Return (x, y) of the center of cell containing provided text 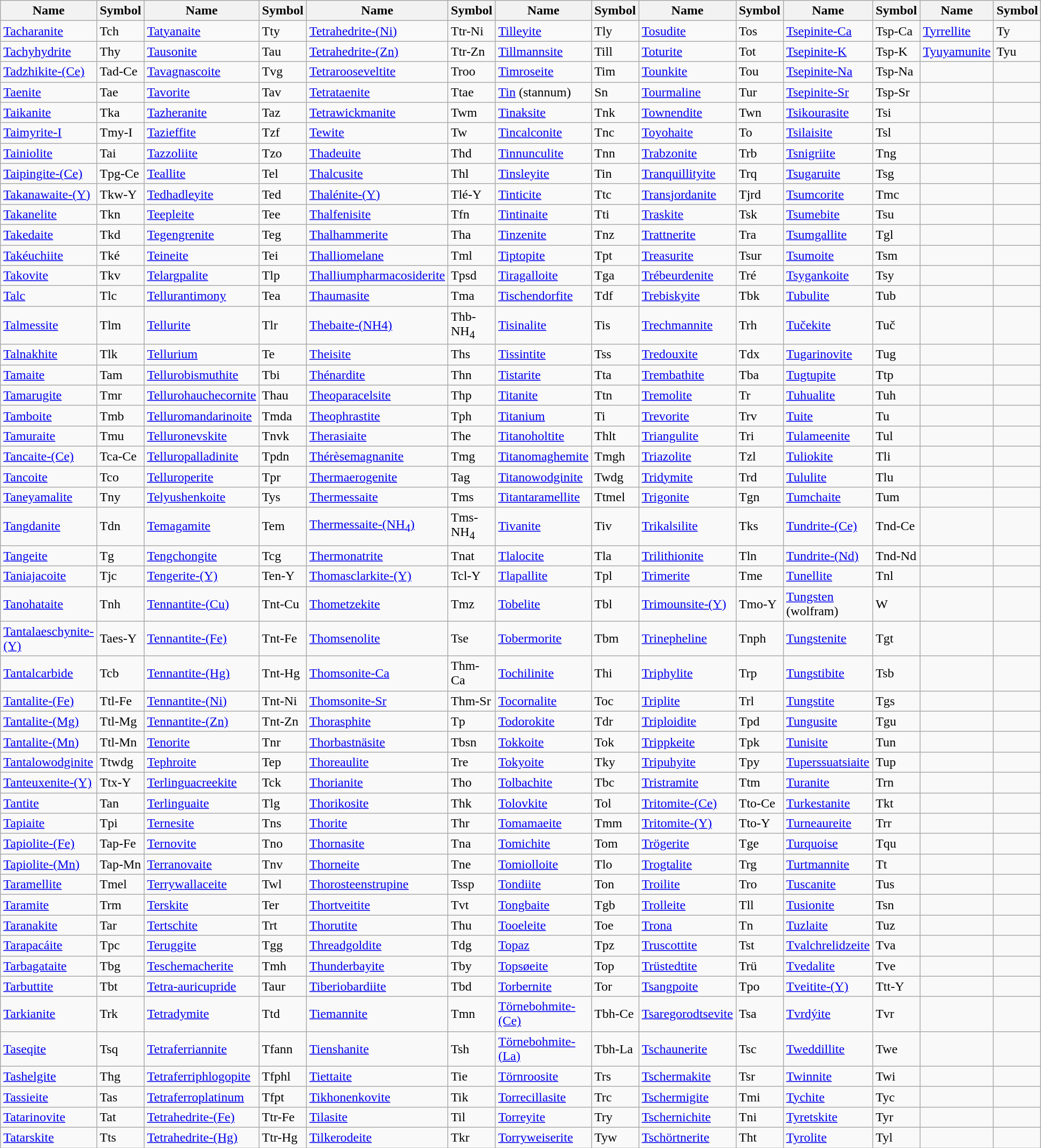
Trébeurdenite (688, 276)
Tbg (120, 966)
Thorianite (377, 782)
Ttr-Zn (472, 51)
Tré (759, 276)
Tondiite (544, 885)
Tuč (896, 326)
Tsn (896, 905)
Tna (472, 844)
Tangeite (49, 556)
Triplite (688, 701)
Tetraferriphlogopite (201, 1076)
Tsh (472, 1048)
Tfn (472, 214)
Thorosteenstrupine (377, 885)
Tzf (283, 133)
Tusionite (828, 905)
Telluromandarinoite (201, 416)
Tsepinite-K (828, 51)
Trp (759, 674)
Ttmel (615, 497)
Tdf (615, 296)
Tsepinite-Na (828, 72)
Tht (759, 1137)
Tar (120, 925)
Thaumasite (377, 296)
Tpl (615, 576)
Takéuchiite (49, 255)
Ttr-Ni (472, 31)
Tgb (615, 905)
Tubulite (828, 296)
Tenorite (201, 742)
Tur (759, 92)
Trembathite (688, 375)
Tsy (896, 276)
Tvr (896, 1014)
Tug (896, 354)
Tlr (283, 326)
Tantalaeschynite-(Y) (49, 638)
Tkr (472, 1137)
Ti (615, 416)
Tsp-Sr (896, 92)
Tg (120, 556)
Trm (120, 905)
Tol (615, 803)
Trippkeite (688, 742)
Tangdanite (49, 527)
Tbd (472, 986)
Tungstibite (828, 674)
Tantalite-(Mg) (49, 721)
Trt (283, 925)
Tll (759, 905)
Sn (615, 92)
Taseqite (49, 1048)
Tokyoite (544, 762)
Tritomite-(Ce) (688, 803)
Trilithionite (688, 556)
Trimounsite-(Y) (688, 604)
Troo (472, 72)
Tincalconite (544, 133)
Tuhualite (828, 395)
Tedhadleyite (201, 194)
Tazzoliite (201, 153)
Theoparacelsite (377, 395)
Tli (896, 456)
Tro (759, 885)
Triazolite (688, 456)
Tbk (759, 296)
Tml (472, 255)
Tsygankoite (828, 276)
Tlm (120, 326)
Thm-Ca (472, 674)
Tsepinite-Sr (828, 92)
Tetrahedrite-(Zn) (377, 51)
Trc (615, 1097)
Thn (472, 375)
Tetradymite (201, 1014)
Tga (615, 276)
Tly (615, 31)
Teruggite (201, 946)
Tumchaite (828, 497)
Tgu (896, 721)
Tpsd (472, 276)
Tla (615, 556)
Tgt (896, 638)
Tok (615, 742)
Tse (472, 638)
Torrecillasite (544, 1097)
Trs (615, 1076)
Tvrdýite (828, 1014)
Thk (472, 803)
Topsøeite (544, 966)
Takanawaite-(Y) (49, 194)
Thg (120, 1076)
Till (615, 51)
Tveitite-(Y) (828, 986)
Tausonite (201, 51)
Thorneite (377, 864)
Tetraferroplatinum (201, 1097)
Tsi (896, 112)
Tpo (759, 986)
Tky (615, 762)
Tundrite-(Ce) (828, 527)
Tas (120, 1097)
Tsumoite (828, 255)
Tuite (828, 416)
Thl (472, 173)
Tunellite (828, 576)
Twm (472, 112)
Tritomite-(Y) (688, 824)
Trd (759, 477)
Tae (120, 92)
Taimyrite-I (49, 133)
Ttx-Y (120, 782)
Trüstedtite (688, 966)
Turanite (828, 782)
Tel (283, 173)
Tyw (615, 1137)
Tdx (759, 354)
Tsp-Na (896, 72)
Taramellite (49, 885)
Thorutite (377, 925)
Tantalowodginite (49, 762)
Tta (615, 375)
Tripuhyite (688, 762)
Titanomaghemite (544, 456)
Toe (615, 925)
Ttr-Hg (283, 1137)
Turkestanite (828, 803)
Tapiolite-(Mn) (49, 864)
Tou (759, 72)
Tsp-Ca (896, 31)
Thénardite (377, 375)
Tul (896, 436)
Thomasclarkite-(Y) (377, 576)
Tem (283, 527)
Tve (896, 966)
Tashelgite (49, 1076)
Trü (759, 966)
Tnh (120, 604)
Tkv (120, 276)
Terranovaite (201, 864)
Tap-Fe (120, 844)
Tie (472, 1076)
Tertschite (201, 925)
Thermonatrite (377, 556)
Thorite (377, 824)
Thermessaite (377, 497)
Tranquillityite (688, 173)
Tilkerodeite (377, 1137)
Thunderbayite (377, 966)
Tistarite (544, 375)
Tantalite-(Mn) (49, 742)
Tugarinovite (828, 354)
Tyu (1017, 51)
Tsu (896, 214)
Trattnerite (688, 235)
Tischendorfite (544, 296)
Tephroite (201, 762)
Tellurite (201, 326)
Tschernichite (688, 1117)
Talnakhite (49, 354)
Tap-Mn (120, 864)
Tgs (896, 701)
Toyohaite (688, 133)
Tassieite (49, 1097)
Tmo-Y (759, 604)
Tadzhikite-(Ce) (49, 72)
Tarbuttite (49, 986)
Tgg (283, 946)
Teallite (201, 173)
Thermaerogenite (377, 477)
Tto-Y (759, 824)
Tyr (896, 1117)
Tssp (472, 885)
Tokkoite (544, 742)
Tlu (896, 477)
Tnvk (283, 436)
Tinticite (544, 194)
Thalliomelane (377, 255)
Tnd-Ce (896, 527)
Taur (283, 986)
Ted (283, 194)
Tsepinite-Ca (828, 31)
Thomsonite-Ca (377, 674)
Tmda (283, 416)
Trv (759, 416)
Tty (283, 31)
Tounkite (688, 72)
Tbc (615, 782)
Theisite (377, 354)
Tad-Ce (120, 72)
Thomsenolite (377, 638)
Tti (615, 214)
Turneaureite (828, 824)
Toturite (688, 51)
Twdg (615, 477)
Twe (896, 1048)
Tnl (896, 576)
Titantaramellite (544, 497)
Tristramite (688, 782)
Trinepheline (688, 638)
Tyc (896, 1097)
Thorikosite (377, 803)
Tea (283, 296)
Tweddillite (828, 1048)
Tnd-Nd (896, 556)
Thalhammerite (377, 235)
Tolbachite (544, 782)
Thlt (615, 436)
Twi (896, 1076)
Tum (896, 497)
Tlé-Y (472, 194)
Trimerite (688, 576)
Tom (615, 844)
Takanelite (49, 214)
Ttl-Mn (120, 742)
Tiemannite (377, 1014)
Terskite (201, 905)
Tiv (615, 527)
Tinaksite (544, 112)
Tkd (120, 235)
Tin (stannum) (544, 92)
Tco (120, 477)
Tuperssuatsiaite (828, 762)
Tsp-K (896, 51)
Tnph (759, 638)
Tilasite (377, 1117)
Tpz (615, 946)
Tiragalloite (544, 276)
Tee (283, 214)
Ttl-Fe (120, 701)
Twinnite (828, 1076)
Tho (472, 782)
Timroseite (544, 72)
Tnn (615, 153)
Triploidite (688, 721)
Tapiolite-(Fe) (49, 844)
Tva (896, 946)
Tanteuxenite-(Y) (49, 782)
Trechmannite (688, 326)
Tamuraite (49, 436)
Tln (759, 556)
Thr (472, 824)
Tmg (472, 456)
Tlc (120, 296)
Tus (896, 885)
Taniajacoite (49, 576)
Tms-NH4 (472, 527)
Tamboite (49, 416)
W (896, 604)
Tachyhydrite (49, 51)
Triangulite (688, 436)
Tpg-Ce (120, 173)
Tnr (283, 742)
Tuz (896, 925)
Tremolite (688, 395)
Tapiaite (49, 824)
Tridymite (688, 477)
Tinsleyite (544, 173)
Tsnigriite (828, 153)
Trebiskyite (688, 296)
Tbm (615, 638)
Tng (896, 153)
Tuliokite (828, 456)
Tarkianite (49, 1014)
Tsm (896, 255)
Tmm (615, 824)
Tlo (615, 864)
To (759, 133)
Tns (283, 824)
Tzl (759, 456)
Tbh-Ce (615, 1014)
Tatarskite (49, 1137)
Tan (120, 803)
Tat (120, 1117)
Twl (283, 885)
Ths (472, 354)
Tnz (615, 235)
Tnt-Hg (283, 674)
Tup (896, 762)
Tmh (283, 966)
Tungusite (828, 721)
Tvedalite (828, 966)
Tri (759, 436)
Thb-NH4 (472, 326)
Tilleyite (544, 31)
Tissintite (544, 354)
Tegengrenite (201, 235)
Ttp (896, 375)
Tongbaite (544, 905)
Tancoite (49, 477)
Tsaregorodtsevite (688, 1014)
Tbl (615, 604)
Törnroosite (544, 1076)
Tazieffite (201, 133)
Tschaunerite (688, 1048)
Tetrahedrite-(Hg) (201, 1137)
Tobelite (544, 604)
Tis (615, 326)
Tbh-La (615, 1048)
Trolleite (688, 905)
Tiptopite (544, 255)
Tma (472, 296)
Tellurantimony (201, 296)
Tavagnascoite (201, 72)
Tn (759, 925)
Törnebohmite-(La) (544, 1048)
Temagamite (201, 527)
Thorbastnäsite (377, 742)
Tub (896, 296)
Tetrataenite (377, 92)
Tp (472, 721)
Trikalsilite (688, 527)
Tlp (283, 276)
Te (283, 354)
Treasurite (688, 255)
Tetraferriannite (201, 1048)
Thomsonite-Sr (377, 701)
Tkn (120, 214)
Tooeleite (544, 925)
Tantite (49, 803)
Thermessaite-(NH4) (377, 527)
Teg (283, 235)
Tkw-Y (120, 194)
Tychite (828, 1097)
Terlinguacreekite (201, 782)
Tne (472, 864)
Tni (759, 1117)
Tsugaruite (828, 173)
Truscottite (688, 946)
Tsg (896, 173)
Tetrahedrite-(Ni) (377, 31)
Tzo (283, 153)
Tnat (472, 556)
Tch (120, 31)
Tlg (283, 803)
Tmn (472, 1014)
Tsr (759, 1076)
Tlapallite (544, 576)
Tsumebite (828, 214)
Ternesite (201, 824)
Tha (472, 235)
Ten-Y (283, 576)
Thometzekite (377, 604)
Takedaite (49, 235)
Tbt (120, 986)
Tca-Ce (120, 456)
Tacharanite (49, 31)
Tké (120, 255)
Tjc (120, 576)
Tsq (120, 1048)
Tancaite-(Ce) (49, 456)
Ttt-Y (896, 986)
Tnv (283, 864)
Triphylite (688, 674)
Theophrastite (377, 416)
Tikhonenkovite (377, 1097)
Tocornalite (544, 701)
Tourmaline (688, 92)
Tuzlaite (828, 925)
Taramite (49, 905)
Tobermorite (544, 638)
The (472, 436)
Tvt (472, 905)
Trk (120, 1014)
Trogtalite (688, 864)
Ttm (759, 782)
Torryweiserite (544, 1137)
Telluronevskite (201, 436)
Thi (615, 674)
Tpr (283, 477)
Tlalocite (544, 556)
Turquoise (828, 844)
Tinnunculite (544, 153)
Tpt (615, 255)
Tr (759, 395)
Tsangpoite (688, 986)
Tpi (120, 824)
Tre (472, 762)
Ttae (472, 92)
Tyuyamunite (956, 51)
Tpc (120, 946)
Thadeuite (377, 153)
Townendite (688, 112)
Ternovite (201, 844)
Tor (615, 986)
Tschörtnerite (688, 1137)
Tgl (896, 235)
Tiettaite (377, 1076)
Titanowodginite (544, 477)
Tellurium (201, 354)
Trl (759, 701)
Thy (120, 51)
Tpdn (283, 456)
Tlk (120, 354)
Til (472, 1117)
Tsc (759, 1048)
Thau (283, 395)
Tun (896, 742)
Twn (759, 112)
Tmu (120, 436)
Tjrd (759, 194)
Tomiolloite (544, 864)
Tba (759, 375)
Trg (759, 864)
Tomichite (544, 844)
Tfpt (283, 1097)
Tra (759, 235)
Tungsten (wolfram) (828, 604)
Turtmannite (828, 864)
Thu (472, 925)
Tvalchrelidzeite (828, 946)
Toc (615, 701)
Ttn (615, 395)
Tschermakite (688, 1076)
Thalcusite (377, 173)
Tolovkite (544, 803)
Tetrawickmanite (377, 112)
Tennantite-(Cu) (201, 604)
Tomamaeite (544, 824)
Tschermigite (688, 1097)
Tts (120, 1137)
Tantalite-(Fe) (49, 701)
Tcg (283, 556)
Talmessite (49, 326)
Tgn (759, 497)
Tka (120, 112)
Tos (759, 31)
Terrywallaceite (201, 885)
Therasiaite (377, 436)
Tno (283, 844)
Tyretskite (828, 1117)
Tunisite (828, 742)
Taes-Y (120, 638)
Tu (896, 416)
Telargpalite (201, 276)
Tam (120, 375)
Tby (472, 966)
Tulameenite (828, 436)
Tei (283, 255)
Tatyanaite (201, 31)
Tfann (283, 1048)
Tululite (828, 477)
Tnt-Ni (283, 701)
Ttl-Mg (120, 721)
Törnebohmite-(Ce) (544, 1014)
Todorokite (544, 721)
Tennantite-(Zn) (201, 721)
Tck (283, 782)
Troilite (688, 885)
Tav (283, 92)
Tellurobismuthite (201, 375)
Top (615, 966)
Tik (472, 1097)
Tillmannsite (544, 51)
Thalénite-(Y) (377, 194)
Tph (472, 416)
Tyl (896, 1137)
Torreyite (544, 1117)
Tengchongite (201, 556)
Tarapacáite (49, 946)
Ttd (283, 1014)
Trabzonite (688, 153)
Tamarugite (49, 395)
Tdr (615, 721)
Tmgh (615, 456)
Tau (283, 51)
Taz (283, 112)
Ty (1017, 31)
Tredouxite (688, 354)
Tungstenite (828, 638)
Tugtupite (828, 375)
Tinzenite (544, 235)
Tw (472, 133)
Trona (688, 925)
Tetrahedrite-(Fe) (201, 1117)
Taranakite (49, 925)
Tmi (759, 1097)
Ttc (615, 194)
Tnt-Cu (283, 604)
Thm-Sr (472, 701)
Tpy (759, 762)
Tag (472, 477)
Tim (615, 72)
Trh (759, 326)
Tys (283, 497)
Tellurohauchecornite (201, 395)
Ton (615, 885)
Tantalcarbide (49, 674)
Tcl-Y (472, 576)
Tarbagataite (49, 966)
Thérèsemagnanite (377, 456)
Tsikourasite (828, 112)
Thebaite-(NH4) (377, 326)
Taikanite (49, 112)
Tintinaite (544, 214)
Tmz (472, 604)
Tst (759, 946)
Tme (759, 576)
Tdg (472, 946)
Try (615, 1117)
Trr (896, 824)
Threadgoldite (377, 946)
Tt (896, 864)
Teineite (201, 255)
Trevorite (688, 416)
Thalfenisite (377, 214)
Tochilinite (544, 674)
Tsb (896, 674)
Tai (120, 153)
Tundrite-(Nd) (828, 556)
Tavorite (201, 92)
Telyushenkoite (201, 497)
Tny (120, 497)
Tanohataite (49, 604)
Tnt-Zn (283, 721)
Transjordanite (688, 194)
Thornasite (377, 844)
Titanoholtite (544, 436)
Tungstite (828, 701)
Tewite (377, 133)
Tsk (759, 214)
Tsumcorite (828, 194)
Tiberiobardiite (377, 986)
Tatarinovite (49, 1117)
Thoreaulite (377, 762)
Ter (283, 905)
Trq (759, 173)
Tss (615, 354)
Titanium (544, 416)
Tnc (615, 133)
Taipingite-(Ce) (49, 173)
Talc (49, 296)
Tamaite (49, 375)
Trn (896, 782)
Trögerite (688, 844)
Taenite (49, 92)
Tmc (896, 194)
Tbi (283, 375)
Tge (759, 844)
Tpd (759, 721)
Thorasphite (377, 721)
Tcb (120, 674)
Tennantite-(Fe) (201, 638)
Trigonite (688, 497)
Tsa (759, 1014)
Tsilaisite (828, 133)
Thortveitite (377, 905)
Thd (472, 153)
Ttwdg (120, 762)
Topaz (544, 946)
Tnk (615, 112)
Tazheranite (201, 112)
Traskite (688, 214)
Tivanite (544, 527)
Tisinalite (544, 326)
Tainiolite (49, 153)
Tsur (759, 255)
Tpk (759, 742)
Tučekite (828, 326)
Takovite (49, 276)
Tvg (283, 72)
Tyrolite (828, 1137)
Tep (283, 762)
Torbernite (544, 986)
Tsl (896, 133)
Tin (615, 173)
Tdn (120, 527)
Tmel (120, 885)
Tfphl (283, 1076)
Tienshanite (377, 1048)
Tms (472, 497)
Thalliumpharmacosiderite (377, 276)
Tmr (120, 395)
Tetra-auricupride (201, 986)
Teepleite (201, 214)
Tot (759, 51)
Telluroperite (201, 477)
Taneyamalite (49, 497)
Tuscanite (828, 885)
Thp (472, 395)
Ttr-Fe (283, 1117)
Tqu (896, 844)
Titanite (544, 395)
Tnt-Fe (283, 638)
Tbsn (472, 742)
Tennantite-(Ni) (201, 701)
Tosudite (688, 31)
Tennantite-(Hg) (201, 674)
Tto-Ce (759, 803)
Tkt (896, 803)
Tmb (120, 416)
Tsumgallite (828, 235)
Trb (759, 153)
Tyrrellite (956, 31)
Tks (759, 527)
Telluropalladinite (201, 456)
Teschemacherite (201, 966)
Terlinguaite (201, 803)
Tmy-I (120, 133)
Tetrarooseveltite (377, 72)
Tengerite-(Y) (201, 576)
Tuh (896, 395)
